Return the (x, y) coordinate for the center point of the cell that contains the specified text.  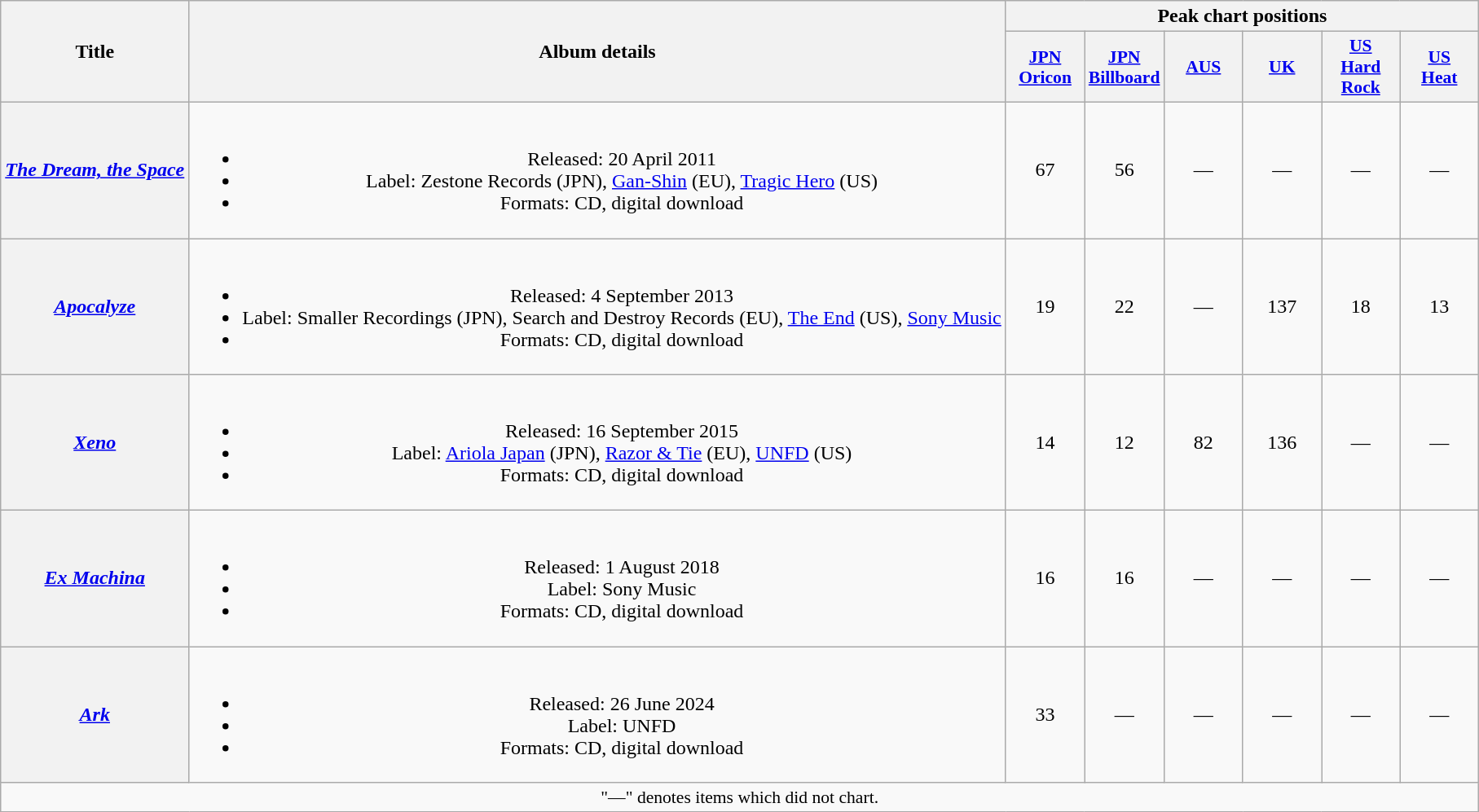
13 (1439, 306)
Ark (95, 715)
Album details (597, 52)
JPNBillboard (1125, 67)
The Dream, the Space (95, 169)
USHardRock (1361, 67)
Peak chart positions (1242, 16)
Released: 20 April 2011Label: Zestone Records (JPN), Gan-Shin (EU), Tragic Hero (US)Formats: CD, digital download (597, 169)
Ex Machina (95, 578)
AUS (1203, 67)
"—" denotes items which did not chart. (740, 797)
82 (1203, 443)
137 (1283, 306)
14 (1045, 443)
UK (1283, 67)
Released: 16 September 2015Label: Ariola Japan (JPN), Razor & Tie (EU), UNFD (US)Formats: CD, digital download (597, 443)
18 (1361, 306)
Xeno (95, 443)
Released: 4 September 2013Label: Smaller Recordings (JPN), Search and Destroy Records (EU), The End (US), Sony MusicFormats: CD, digital download (597, 306)
Apocalyze (95, 306)
JPNOricon (1045, 67)
136 (1283, 443)
56 (1125, 169)
19 (1045, 306)
12 (1125, 443)
USHeat (1439, 67)
33 (1045, 715)
Released: 26 June 2024Label: UNFDFormats: CD, digital download (597, 715)
22 (1125, 306)
67 (1045, 169)
Released: 1 August 2018Label: Sony MusicFormats: CD, digital download (597, 578)
Title (95, 52)
